Locate the cell with the specified text and output its [x, y] center coordinate. 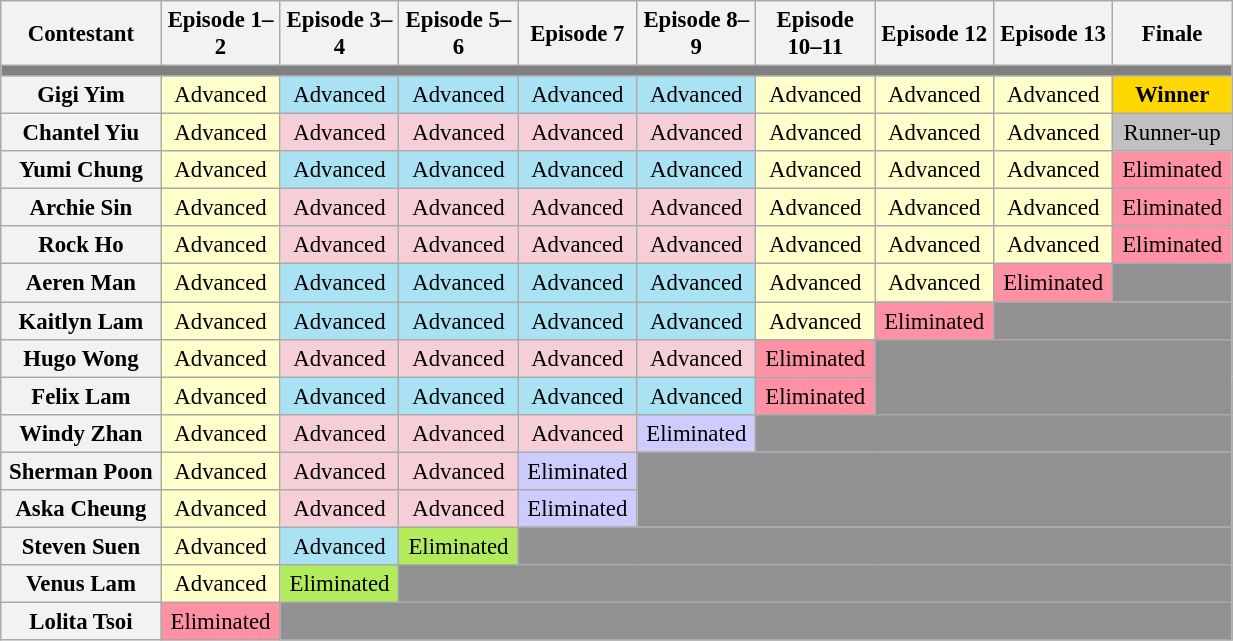
Episode 5–6 [458, 34]
Gigi Yim [81, 95]
Aeren Man [81, 283]
Yumi Chung [81, 170]
Hugo Wong [81, 358]
Episode 13 [1054, 34]
Episode 12 [934, 34]
Episode 1–2 [220, 34]
Steven Suen [81, 546]
Felix Lam [81, 396]
Venus Lam [81, 584]
Sherman Poon [81, 471]
Archie Sin [81, 208]
Episode 8–9 [696, 34]
Windy Zhan [81, 433]
Episode 7 [578, 34]
Winner [1172, 95]
Rock Ho [81, 245]
Aska Cheung [81, 509]
Contestant [81, 34]
Kaitlyn Lam [81, 321]
Lolita Tsoi [81, 621]
Finale [1172, 34]
Chantel Yiu [81, 133]
Runner-up [1172, 133]
Episode 3–4 [340, 34]
Episode 10–11 [816, 34]
